Capture the cell that displays the provided text and extract its [x, y] central coordinate. 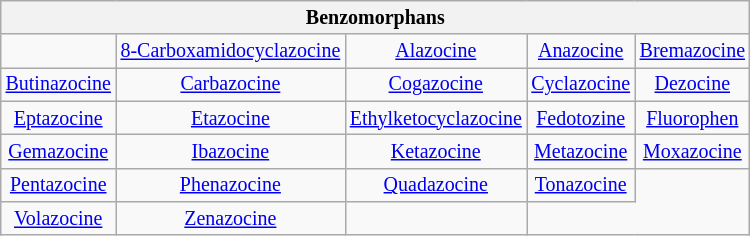
Bremazocine [692, 52]
Ketazocine [436, 152]
Metazocine [581, 152]
Cogazocine [436, 84]
Anazocine [581, 52]
Fluorophen [692, 118]
Eptazocine [58, 118]
8-Carboxamidocyclazocine [230, 52]
Fedotozine [581, 118]
Alazocine [436, 52]
Carbazocine [230, 84]
Pentazocine [58, 184]
Volazocine [58, 218]
Gemazocine [58, 152]
Benzomorphans [376, 18]
Tonazocine [581, 184]
Zenazocine [230, 218]
Ibazocine [230, 152]
Moxazocine [692, 152]
Phenazocine [230, 184]
Etazocine [230, 118]
Quadazocine [436, 184]
Cyclazocine [581, 84]
Dezocine [692, 84]
Ethylketocyclazocine [436, 118]
Butinazocine [58, 84]
